Capture the cell that displays the provided text and extract its [x, y] central coordinate. 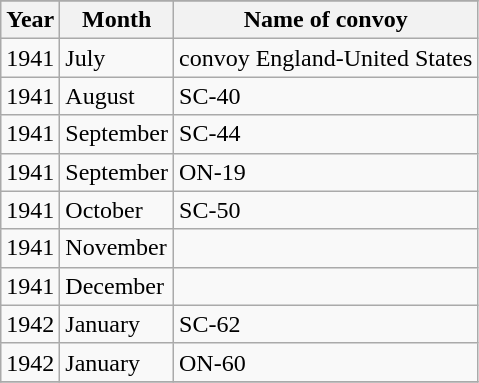
Name of convoy [326, 20]
SC-50 [326, 210]
Year [30, 20]
ON-60 [326, 362]
July [117, 58]
October [117, 210]
August [117, 96]
Month [117, 20]
SC-44 [326, 134]
convoy England-United States [326, 58]
December [117, 286]
ON-19 [326, 172]
November [117, 248]
SC-40 [326, 96]
SC-62 [326, 324]
